Scan for the cell matching the given text and deliver its [x, y] coordinate at center. 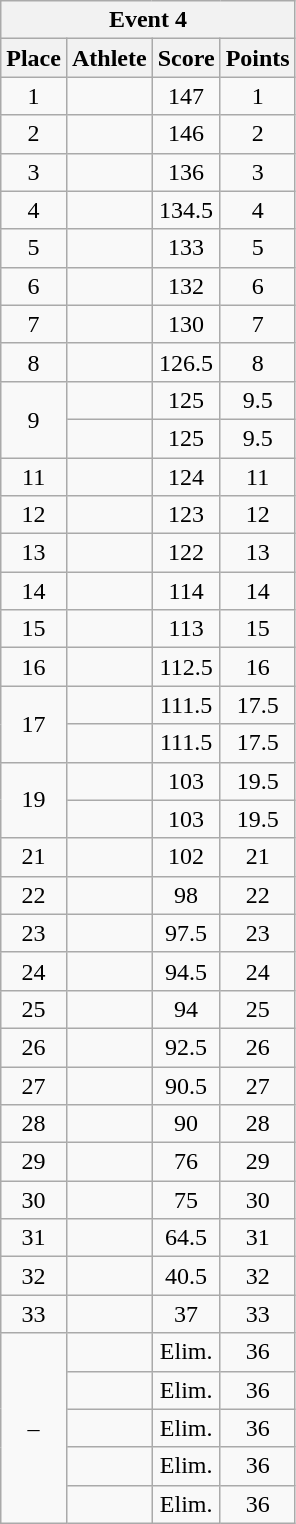
113 [186, 629]
132 [186, 286]
75 [186, 1200]
17 [34, 724]
146 [186, 134]
136 [186, 172]
Athlete [109, 58]
134.5 [186, 210]
76 [186, 1162]
123 [186, 515]
102 [186, 857]
98 [186, 895]
– [34, 1428]
40.5 [186, 1276]
64.5 [186, 1238]
147 [186, 96]
126.5 [186, 362]
Score [186, 58]
94 [186, 1009]
90 [186, 1124]
112.5 [186, 667]
Event 4 [148, 20]
90.5 [186, 1085]
124 [186, 477]
94.5 [186, 971]
114 [186, 591]
133 [186, 248]
37 [186, 1314]
130 [186, 324]
Points [258, 58]
97.5 [186, 933]
9 [34, 419]
Place [34, 58]
92.5 [186, 1047]
122 [186, 553]
19 [34, 800]
